Capture the cell that displays the provided text and extract its [X, Y] central coordinate. 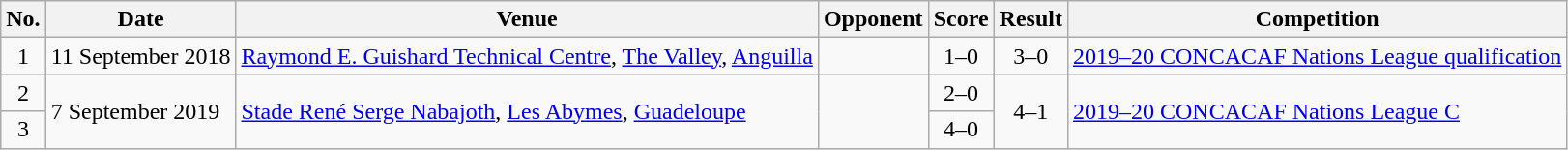
7 September 2019 [141, 111]
Score [961, 19]
Result [1031, 19]
1 [23, 56]
4–0 [961, 130]
2 [23, 93]
1–0 [961, 56]
2019–20 CONCACAF Nations League C [1317, 111]
No. [23, 19]
4–1 [1031, 111]
Date [141, 19]
Raymond E. Guishard Technical Centre, The Valley, Anguilla [527, 56]
Competition [1317, 19]
Opponent [873, 19]
2019–20 CONCACAF Nations League qualification [1317, 56]
2–0 [961, 93]
3–0 [1031, 56]
Stade René Serge Nabajoth, Les Abymes, Guadeloupe [527, 111]
Venue [527, 19]
11 September 2018 [141, 56]
3 [23, 130]
